From the cell containing the given text, extract its center point as [X, Y] coordinate. 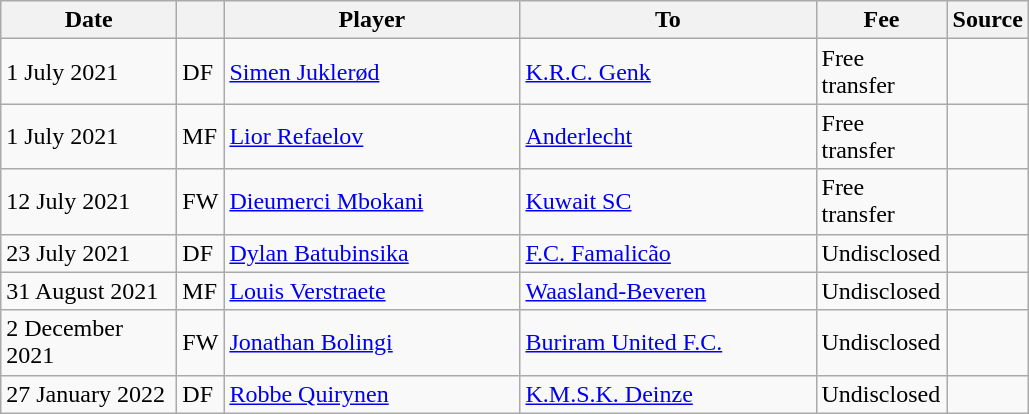
Dieumerci Mbokani [372, 202]
K.M.S.K. Deinze [668, 394]
12 July 2021 [89, 202]
To [668, 20]
Dylan Batubinsika [372, 253]
2 December 2021 [89, 342]
27 January 2022 [89, 394]
23 July 2021 [89, 253]
K.R.C. Genk [668, 72]
Fee [882, 20]
Jonathan Bolingi [372, 342]
Kuwait SC [668, 202]
31 August 2021 [89, 291]
Simen Juklerød [372, 72]
Buriram United F.C. [668, 342]
Lior Refaelov [372, 136]
Louis Verstraete [372, 291]
Player [372, 20]
Robbe Quirynen [372, 394]
Source [988, 20]
Anderlecht [668, 136]
F.C. Famalicão [668, 253]
Waasland-Beveren [668, 291]
Date [89, 20]
